Capture the cell that displays the provided text and extract its [x, y] central coordinate. 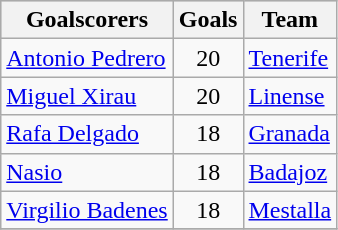
Rafa Delgado [87, 134]
Nasio [87, 172]
Mestalla [290, 210]
Miguel Xirau [87, 96]
Antonio Pedrero [87, 58]
Badajoz [290, 172]
Granada [290, 134]
Virgilio Badenes [87, 210]
Linense [290, 96]
Tenerife [290, 58]
Team [290, 20]
Goalscorers [87, 20]
Goals [208, 20]
